Find where the given text appears and provide that cell's center as [x, y] coordinate. 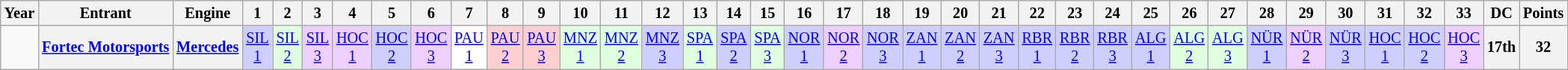
DC [1501, 13]
ZAN3 [999, 47]
23 [1075, 13]
14 [734, 13]
Mercedes [208, 47]
ZAN2 [960, 47]
17 [843, 13]
SPA2 [734, 47]
SIL1 [257, 47]
10 [580, 13]
RBR1 [1037, 47]
9 [541, 13]
3 [318, 13]
SIL2 [288, 47]
12 [662, 13]
Fortec Motorsports [105, 47]
13 [700, 13]
PAU2 [505, 47]
PAU1 [469, 47]
28 [1268, 13]
7 [469, 13]
MNZ1 [580, 47]
Points [1543, 13]
2 [288, 13]
NOR2 [843, 47]
15 [767, 13]
6 [430, 13]
24 [1112, 13]
NÜR1 [1268, 47]
17th [1501, 47]
RBR3 [1112, 47]
26 [1189, 13]
MNZ2 [622, 47]
19 [922, 13]
NÜR3 [1345, 47]
Engine [208, 13]
22 [1037, 13]
ALG3 [1228, 47]
Year [19, 13]
ALG2 [1189, 47]
1 [257, 13]
29 [1306, 13]
ALG1 [1151, 47]
MNZ3 [662, 47]
25 [1151, 13]
18 [883, 13]
16 [804, 13]
NOR1 [804, 47]
33 [1463, 13]
8 [505, 13]
20 [960, 13]
Entrant [105, 13]
4 [353, 13]
NOR3 [883, 47]
5 [392, 13]
27 [1228, 13]
NÜR2 [1306, 47]
SPA1 [700, 47]
21 [999, 13]
11 [622, 13]
PAU3 [541, 47]
30 [1345, 13]
ZAN1 [922, 47]
SPA3 [767, 47]
SIL3 [318, 47]
RBR2 [1075, 47]
31 [1386, 13]
